Identify which cell holds the provided text, then report its [X, Y] central coordinate. 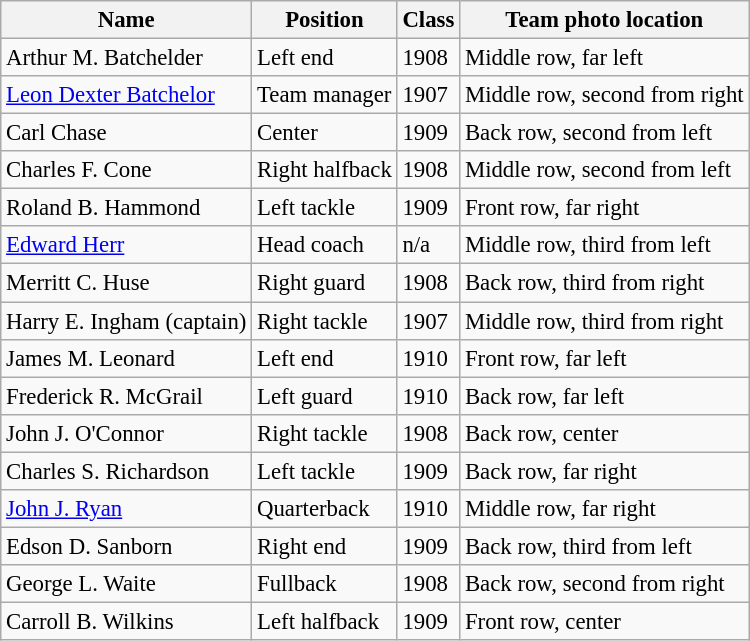
Right end [324, 546]
Center [324, 133]
Left guard [324, 396]
Team manager [324, 95]
Right halfback [324, 170]
Middle row, far left [604, 58]
Right guard [324, 283]
Roland B. Hammond [126, 208]
Fullback [324, 584]
n/a [428, 245]
Middle row, third from right [604, 321]
Name [126, 20]
Carl Chase [126, 133]
Middle row, second from right [604, 95]
Back row, far right [604, 471]
Back row, center [604, 433]
Back row, third from left [604, 546]
Frederick R. McGrail [126, 396]
Edson D. Sanborn [126, 546]
Middle row, second from left [604, 170]
Edward Herr [126, 245]
Back row, second from left [604, 133]
John J. O'Connor [126, 433]
Class [428, 20]
Merritt C. Huse [126, 283]
Carroll B. Wilkins [126, 621]
Leon Dexter Batchelor [126, 95]
Charles S. Richardson [126, 471]
Back row, second from right [604, 584]
Front row, far left [604, 358]
Back row, third from right [604, 283]
George L. Waite [126, 584]
Middle row, third from left [604, 245]
Charles F. Cone [126, 170]
Head coach [324, 245]
Team photo location [604, 20]
John J. Ryan [126, 509]
Harry E. Ingham (captain) [126, 321]
Arthur M. Batchelder [126, 58]
Front row, center [604, 621]
James M. Leonard [126, 358]
Left halfback [324, 621]
Position [324, 20]
Back row, far left [604, 396]
Front row, far right [604, 208]
Quarterback [324, 509]
Middle row, far right [604, 509]
